Determine the (X, Y) coordinate at the center of the cell enclosing the given text.  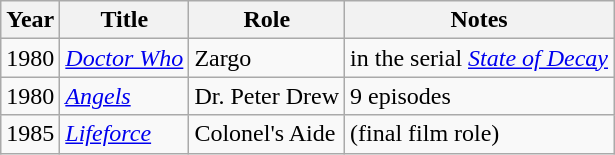
9 episodes (480, 96)
Angels (124, 96)
(final film role) (480, 134)
Dr. Peter Drew (267, 96)
in the serial State of Decay (480, 58)
Year (30, 20)
Colonel's Aide (267, 134)
Title (124, 20)
Doctor Who (124, 58)
1985 (30, 134)
Role (267, 20)
Zargo (267, 58)
Lifeforce (124, 134)
Notes (480, 20)
